Identify which cell holds the provided text, then report its [x, y] central coordinate. 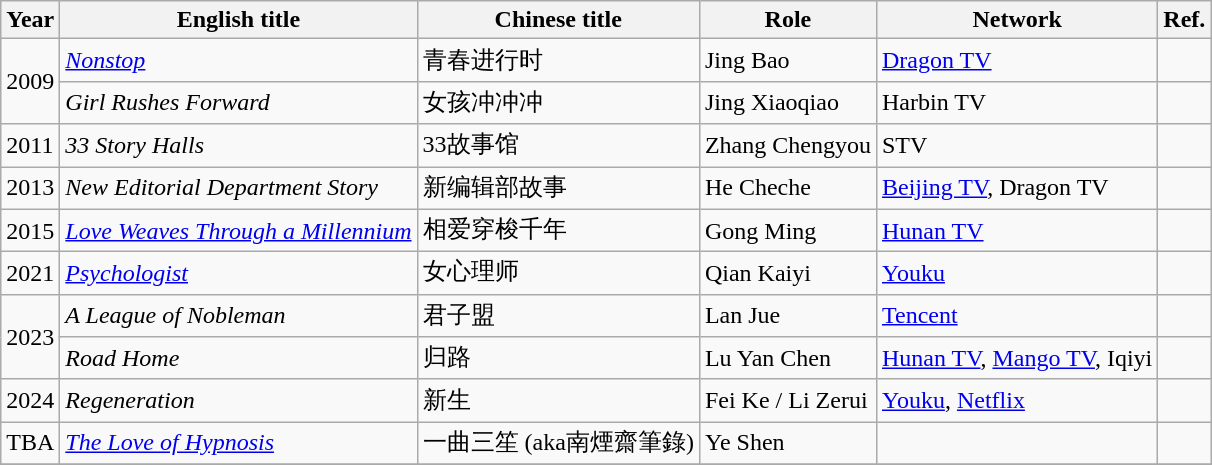
Role [788, 20]
Harbin TV [1016, 102]
女孩冲冲冲 [558, 102]
He Cheche [788, 188]
New Editorial Department Story [238, 188]
Hunan TV [1016, 230]
Gong Ming [788, 230]
君子盟 [558, 316]
STV [1016, 146]
Youku [1016, 274]
33 Story Halls [238, 146]
Lan Jue [788, 316]
青春进行时 [558, 60]
2009 [30, 82]
2013 [30, 188]
Jing Xiaoqiao [788, 102]
Tencent [1016, 316]
TBA [30, 444]
Youku, Netflix [1016, 400]
Lu Yan Chen [788, 358]
Love Weaves Through a Millennium [238, 230]
2023 [30, 336]
Girl Rushes Forward [238, 102]
Qian Kaiyi [788, 274]
Jing Bao [788, 60]
Ye Shen [788, 444]
Road Home [238, 358]
33故事馆 [558, 146]
2011 [30, 146]
新编辑部故事 [558, 188]
2024 [30, 400]
2021 [30, 274]
A League of Nobleman [238, 316]
Psychologist [238, 274]
归路 [558, 358]
Chinese title [558, 20]
English title [238, 20]
女心理师 [558, 274]
2015 [30, 230]
新生 [558, 400]
一曲三笙 (aka南煙齋筆錄) [558, 444]
Ref. [1184, 20]
Hunan TV, Mango TV, Iqiyi [1016, 358]
相爱穿梭千年 [558, 230]
Year [30, 20]
Regeneration [238, 400]
The Love of Hypnosis [238, 444]
Network [1016, 20]
Zhang Chengyou [788, 146]
Fei Ke / Li Zerui [788, 400]
Nonstop [238, 60]
Beijing TV, Dragon TV [1016, 188]
Dragon TV [1016, 60]
